Search for the cell housing the specified text and yield its [X, Y] center coordinate. 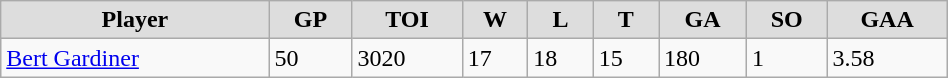
GAA [887, 20]
Bert Gardiner [135, 58]
L [560, 20]
180 [703, 58]
TOI [407, 20]
18 [560, 58]
T [626, 20]
17 [494, 58]
GP [310, 20]
GA [703, 20]
3.58 [887, 58]
15 [626, 58]
3020 [407, 58]
50 [310, 58]
W [494, 20]
1 [786, 58]
SO [786, 20]
Player [135, 20]
